Capture the cell that displays the provided text and extract its [x, y] central coordinate. 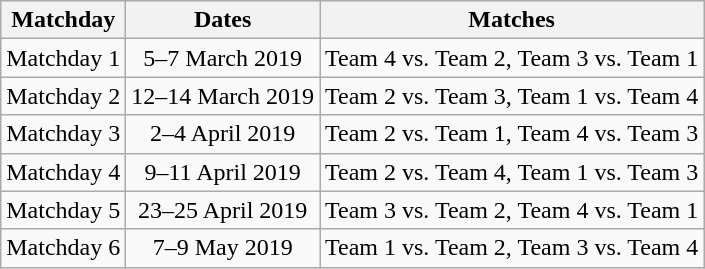
9–11 April 2019 [223, 172]
Team 1 vs. Team 2, Team 3 vs. Team 4 [512, 248]
Matchday 6 [64, 248]
12–14 March 2019 [223, 96]
Team 2 vs. Team 3, Team 1 vs. Team 4 [512, 96]
Matchday 5 [64, 210]
2–4 April 2019 [223, 134]
Matches [512, 20]
Team 2 vs. Team 1, Team 4 vs. Team 3 [512, 134]
23–25 April 2019 [223, 210]
Matchday [64, 20]
7–9 May 2019 [223, 248]
Matchday 1 [64, 58]
Matchday 3 [64, 134]
5–7 March 2019 [223, 58]
Team 3 vs. Team 2, Team 4 vs. Team 1 [512, 210]
Dates [223, 20]
Matchday 4 [64, 172]
Matchday 2 [64, 96]
Team 2 vs. Team 4, Team 1 vs. Team 3 [512, 172]
Team 4 vs. Team 2, Team 3 vs. Team 1 [512, 58]
